Find where the given text appears and provide that cell's center as [x, y] coordinate. 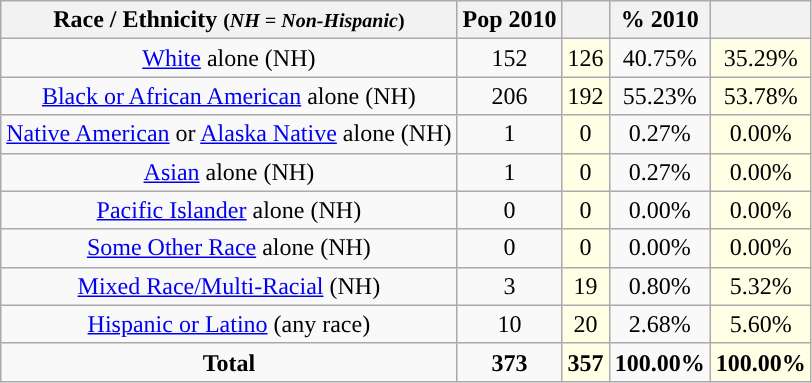
10 [510, 324]
Black or African American alone (NH) [229, 96]
53.78% [760, 96]
2.68% [660, 324]
55.23% [660, 96]
Hispanic or Latino (any race) [229, 324]
White alone (NH) [229, 58]
Race / Ethnicity (NH = Non-Hispanic) [229, 20]
Asian alone (NH) [229, 172]
Native American or Alaska Native alone (NH) [229, 134]
5.60% [760, 324]
206 [510, 96]
Total [229, 362]
373 [510, 362]
35.29% [760, 58]
Pacific Islander alone (NH) [229, 210]
5.32% [760, 286]
% 2010 [660, 20]
192 [586, 96]
Some Other Race alone (NH) [229, 248]
19 [586, 286]
126 [586, 58]
3 [510, 286]
0.80% [660, 286]
Mixed Race/Multi-Racial (NH) [229, 286]
20 [586, 324]
Pop 2010 [510, 20]
152 [510, 58]
357 [586, 362]
40.75% [660, 58]
